Determine the (X, Y) coordinate at the center of the cell enclosing the given text.  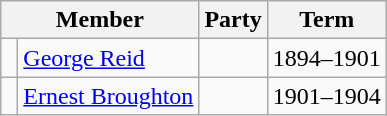
George Reid (108, 58)
Party (233, 20)
Term (326, 20)
Member (100, 20)
1894–1901 (326, 58)
1901–1904 (326, 96)
Ernest Broughton (108, 96)
